Identify which cell holds the provided text, then report its (X, Y) central coordinate. 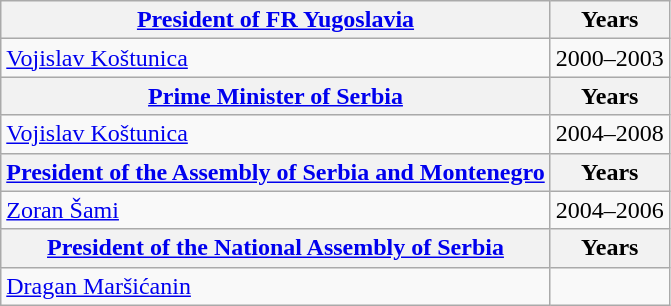
President of FR Yugoslavia (276, 20)
President of the National Assembly of Serbia (276, 248)
President of the Assembly of Serbia and Montenegro (276, 172)
2000–2003 (610, 58)
2004–2006 (610, 210)
Prime Minister of Serbia (276, 96)
Zoran Šami (276, 210)
2004–2008 (610, 134)
Dragan Maršićanin (276, 286)
